From the cell containing the given text, extract its center point as [X, Y] coordinate. 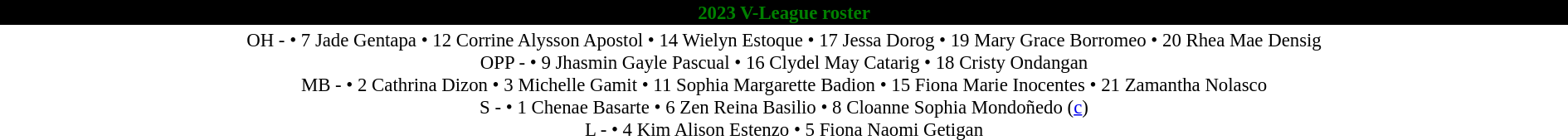
2023 V-League roster [784, 12]
